Find where the given text appears and provide that cell's center as (x, y) coordinate. 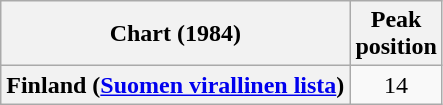
Finland (Suomen virallinen lista) (176, 85)
Peak position (396, 34)
Chart (1984) (176, 34)
14 (396, 85)
